Identify which cell holds the provided text, then report its [x, y] central coordinate. 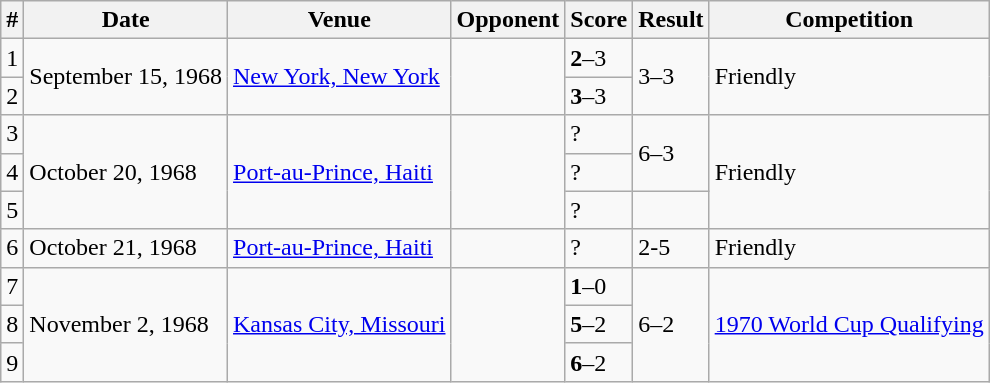
9 [12, 362]
Date [126, 20]
4 [12, 172]
Opponent [508, 20]
Score [599, 20]
Result [671, 20]
October 21, 1968 [126, 248]
5 [12, 210]
Kansas City, Missouri [340, 324]
October 20, 1968 [126, 172]
5–2 [599, 324]
2-5 [671, 248]
2–3 [599, 58]
6 [12, 248]
1970 World Cup Qualifying [849, 324]
Venue [340, 20]
8 [12, 324]
# [12, 20]
Competition [849, 20]
3 [12, 134]
1–0 [599, 286]
6–3 [671, 153]
7 [12, 286]
November 2, 1968 [126, 324]
New York, New York [340, 77]
2 [12, 96]
1 [12, 58]
September 15, 1968 [126, 77]
